Detect which cell encompasses the target text, then output its (x, y) center coordinate. 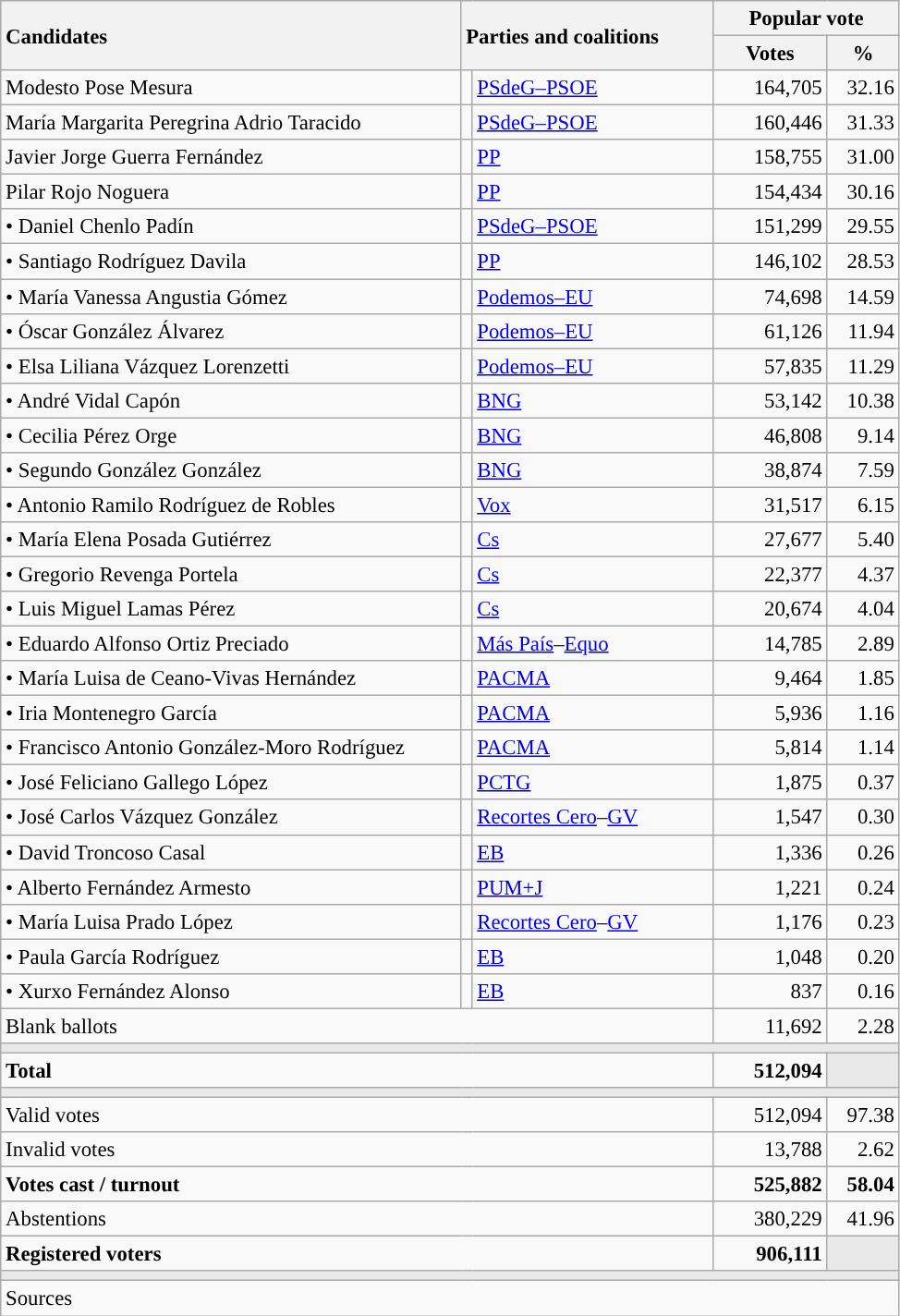
4.37 (863, 574)
Candidates (231, 35)
14.59 (863, 297)
• Elsa Liliana Vázquez Lorenzetti (231, 366)
1.85 (863, 678)
• Daniel Chenlo Padín (231, 226)
9.14 (863, 435)
525,882 (771, 1185)
• Alberto Fernández Armesto (231, 887)
154,434 (771, 192)
Total (357, 1070)
1,221 (771, 887)
• Paula García Rodríguez (231, 957)
• Iria Montenegro García (231, 713)
• Cecilia Pérez Orge (231, 435)
4.04 (863, 609)
Más País–Equo (593, 644)
2.89 (863, 644)
Valid votes (357, 1115)
5.40 (863, 540)
13,788 (771, 1150)
• Antonio Ramilo Rodríguez de Robles (231, 505)
María Margarita Peregrina Adrio Taracido (231, 123)
0.24 (863, 887)
151,299 (771, 226)
• José Carlos Vázquez González (231, 818)
Parties and coalitions (588, 35)
160,446 (771, 123)
• Óscar González Álvarez (231, 331)
380,229 (771, 1219)
Sources (450, 1298)
58.04 (863, 1185)
97.38 (863, 1115)
• María Luisa de Ceano-Vivas Hernández (231, 678)
22,377 (771, 574)
• David Troncoso Casal (231, 852)
• José Feliciano Gallego López (231, 783)
PCTG (593, 783)
46,808 (771, 435)
0.30 (863, 818)
% (863, 54)
9,464 (771, 678)
837 (771, 992)
31.00 (863, 157)
• María Elena Posada Gutiérrez (231, 540)
1.14 (863, 748)
Votes (771, 54)
1,048 (771, 957)
• Santiago Rodríguez Davila (231, 262)
29.55 (863, 226)
5,936 (771, 713)
38,874 (771, 470)
10.38 (863, 400)
31,517 (771, 505)
2.28 (863, 1026)
• María Vanessa Angustia Gómez (231, 297)
1,176 (771, 921)
6.15 (863, 505)
11.29 (863, 366)
164,705 (771, 88)
• Gregorio Revenga Portela (231, 574)
• Eduardo Alfonso Ortiz Preciado (231, 644)
906,111 (771, 1254)
• André Vidal Capón (231, 400)
158,755 (771, 157)
5,814 (771, 748)
Invalid votes (357, 1150)
1,336 (771, 852)
1.16 (863, 713)
74,698 (771, 297)
7.59 (863, 470)
27,677 (771, 540)
53,142 (771, 400)
14,785 (771, 644)
Blank ballots (357, 1026)
0.26 (863, 852)
2.62 (863, 1150)
• Francisco Antonio González-Moro Rodríguez (231, 748)
Abstentions (357, 1219)
30.16 (863, 192)
0.16 (863, 992)
11.94 (863, 331)
• Luis Miguel Lamas Pérez (231, 609)
31.33 (863, 123)
61,126 (771, 331)
Popular vote (806, 18)
Votes cast / turnout (357, 1185)
1,547 (771, 818)
Modesto Pose Mesura (231, 88)
Vox (593, 505)
41.96 (863, 1219)
20,674 (771, 609)
32.16 (863, 88)
57,835 (771, 366)
1,875 (771, 783)
Registered voters (357, 1254)
• María Luisa Prado López (231, 921)
28.53 (863, 262)
Pilar Rojo Noguera (231, 192)
0.37 (863, 783)
0.20 (863, 957)
0.23 (863, 921)
• Xurxo Fernández Alonso (231, 992)
146,102 (771, 262)
PUM+J (593, 887)
11,692 (771, 1026)
Javier Jorge Guerra Fernández (231, 157)
• Segundo González González (231, 470)
